Extract the [x, y] coordinate from the center of the cell holding the provided text.  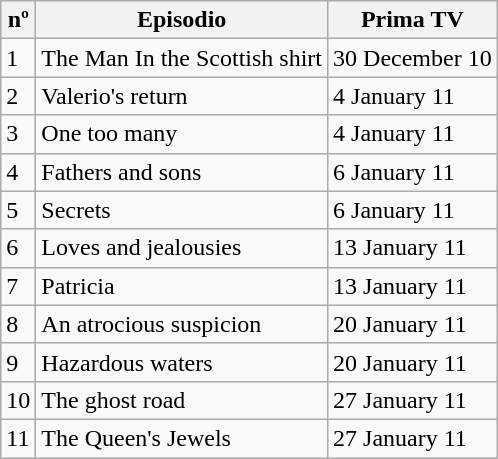
Loves and jealousies [182, 248]
7 [18, 286]
8 [18, 324]
2 [18, 96]
30 December 10 [413, 58]
9 [18, 362]
Prima TV [413, 20]
Episodio [182, 20]
1 [18, 58]
Valerio's return [182, 96]
5 [18, 210]
An atrocious suspicion [182, 324]
Fathers and sons [182, 172]
4 [18, 172]
3 [18, 134]
11 [18, 438]
The Man In the Scottish shirt [182, 58]
One too many [182, 134]
Hazardous waters [182, 362]
6 [18, 248]
nº [18, 20]
Patricia [182, 286]
Secrets [182, 210]
The ghost road [182, 400]
The Queen's Jewels [182, 438]
10 [18, 400]
